From the cell containing the given text, extract its center point as (X, Y) coordinate. 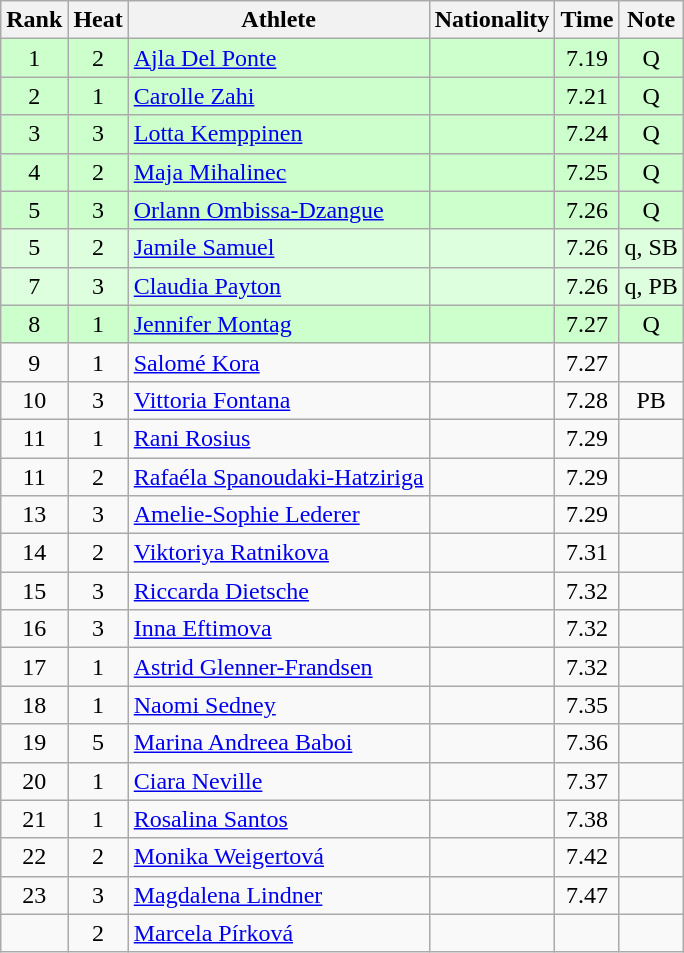
Riccarda Dietsche (278, 591)
9 (34, 362)
15 (34, 591)
Jennifer Montag (278, 324)
Magdalena Lindner (278, 895)
14 (34, 553)
Maja Mihalinec (278, 172)
7 (34, 286)
13 (34, 515)
18 (34, 705)
4 (34, 172)
Orlann Ombissa-Dzangue (278, 210)
Nationality (492, 20)
Marcela Pírková (278, 933)
Carolle Zahi (278, 96)
19 (34, 743)
Lotta Kemppinen (278, 134)
Monika Weigertová (278, 857)
Vittoria Fontana (278, 400)
Jamile Samuel (278, 248)
Time (587, 20)
Astrid Glenner-Frandsen (278, 667)
17 (34, 667)
23 (34, 895)
7.19 (587, 58)
Viktoriya Ratnikova (278, 553)
7.21 (587, 96)
Rafaéla Spanoudaki-Hatziriga (278, 477)
Rosalina Santos (278, 819)
7.38 (587, 819)
Naomi Sedney (278, 705)
Note (651, 20)
Marina Andreea Baboi (278, 743)
7.28 (587, 400)
Athlete (278, 20)
7.47 (587, 895)
20 (34, 781)
Amelie-Sophie Lederer (278, 515)
21 (34, 819)
Heat (98, 20)
q, PB (651, 286)
22 (34, 857)
7.24 (587, 134)
Claudia Payton (278, 286)
Salomé Kora (278, 362)
10 (34, 400)
7.37 (587, 781)
Rank (34, 20)
16 (34, 629)
PB (651, 400)
Ajla Del Ponte (278, 58)
Inna Eftimova (278, 629)
7.31 (587, 553)
8 (34, 324)
7.25 (587, 172)
7.35 (587, 705)
7.36 (587, 743)
q, SB (651, 248)
7.42 (587, 857)
Ciara Neville (278, 781)
Rani Rosius (278, 438)
